Scan for the cell matching the given text and deliver its [X, Y] coordinate at center. 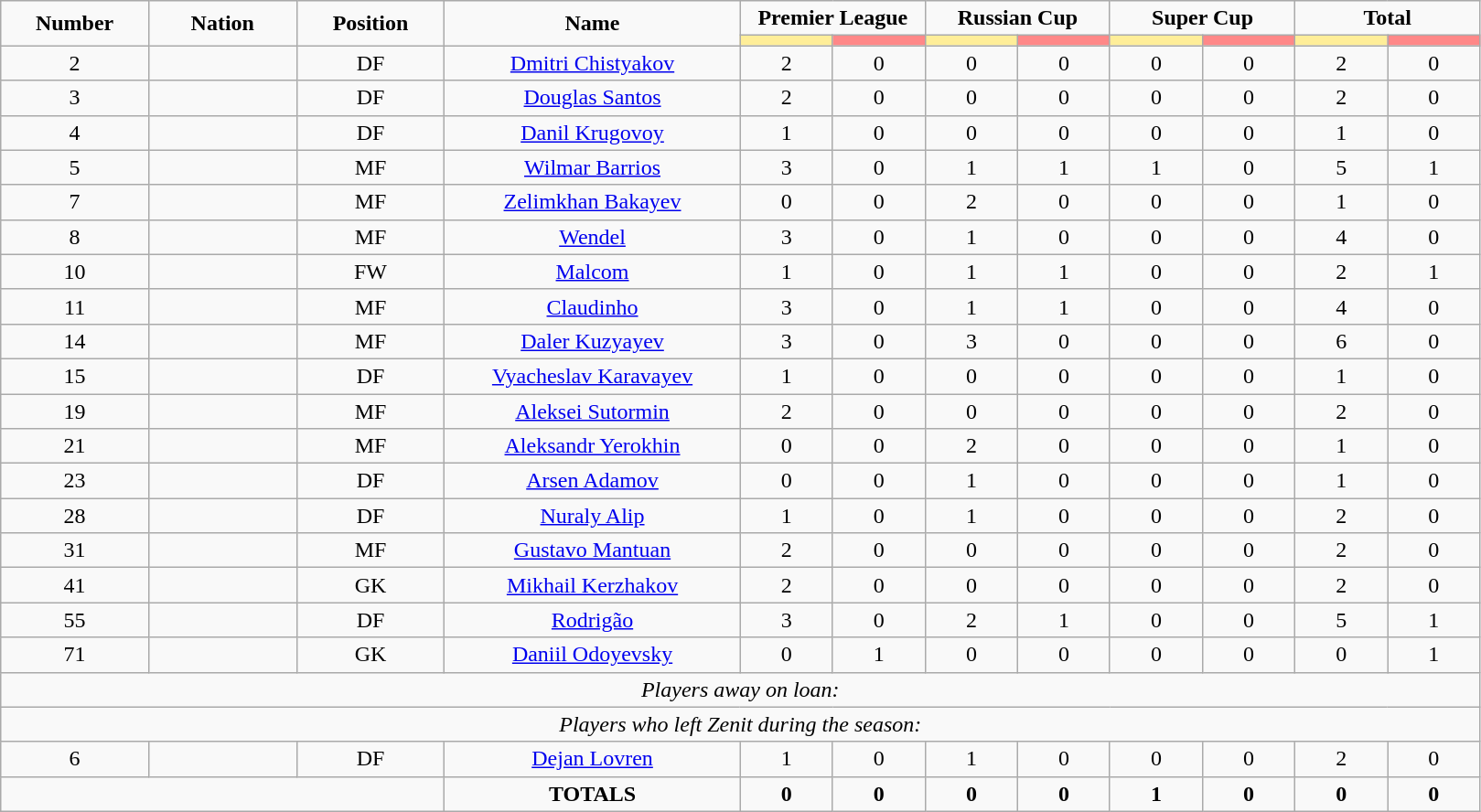
55 [75, 620]
Rodrigão [593, 620]
Vyacheslav Karavayev [593, 376]
11 [75, 306]
7 [75, 202]
TOTALS [593, 794]
Daler Kuzyayev [593, 341]
Aleksandr Yerokhin [593, 446]
Mikhail Kerzhakov [593, 585]
Name [593, 24]
Premier League [832, 18]
Malcom [593, 272]
Danil Krugovoy [593, 133]
Nation [222, 24]
Position [370, 24]
Total [1388, 18]
Dmitri Chistyakov [593, 63]
Claudinho [593, 306]
Daniil Odoyevsky [593, 655]
Number [75, 24]
Zelimkhan Bakayev [593, 202]
21 [75, 446]
31 [75, 550]
Wilmar Barrios [593, 167]
23 [75, 481]
71 [75, 655]
Gustavo Mantuan [593, 550]
FW [370, 272]
Nuraly Alip [593, 516]
Super Cup [1202, 18]
Players away on loan: [741, 689]
14 [75, 341]
Wendel [593, 237]
Dejan Lovren [593, 759]
Players who left Zenit during the season: [741, 724]
15 [75, 376]
19 [75, 411]
10 [75, 272]
Russian Cup [1017, 18]
8 [75, 237]
Douglas Santos [593, 98]
Arsen Adamov [593, 481]
Aleksei Sutormin [593, 411]
28 [75, 516]
41 [75, 585]
